Detect which cell encompasses the target text, then output its (X, Y) center coordinate. 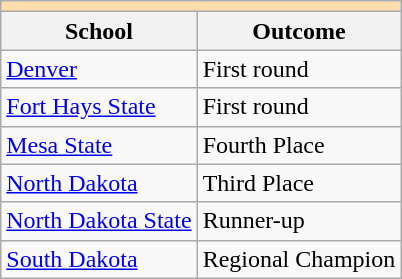
Runner-up (299, 221)
North Dakota (99, 183)
Fourth Place (299, 145)
Regional Champion (299, 259)
South Dakota (99, 259)
Mesa State (99, 145)
Fort Hays State (99, 107)
North Dakota State (99, 221)
Third Place (299, 183)
Outcome (299, 31)
School (99, 31)
Denver (99, 69)
